Extract the [x, y] coordinate from the center of the cell holding the provided text.  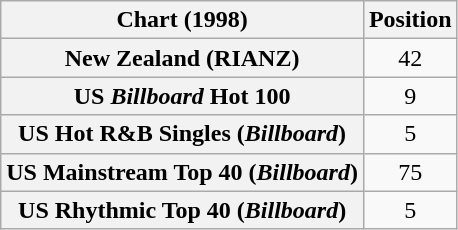
42 [410, 58]
Position [410, 20]
US Billboard Hot 100 [182, 96]
New Zealand (RIANZ) [182, 58]
US Rhythmic Top 40 (Billboard) [182, 210]
US Mainstream Top 40 (Billboard) [182, 172]
9 [410, 96]
Chart (1998) [182, 20]
US Hot R&B Singles (Billboard) [182, 134]
75 [410, 172]
